Pinpoint the cell where the given text exists, returning its [x, y] midpoint coordinate. 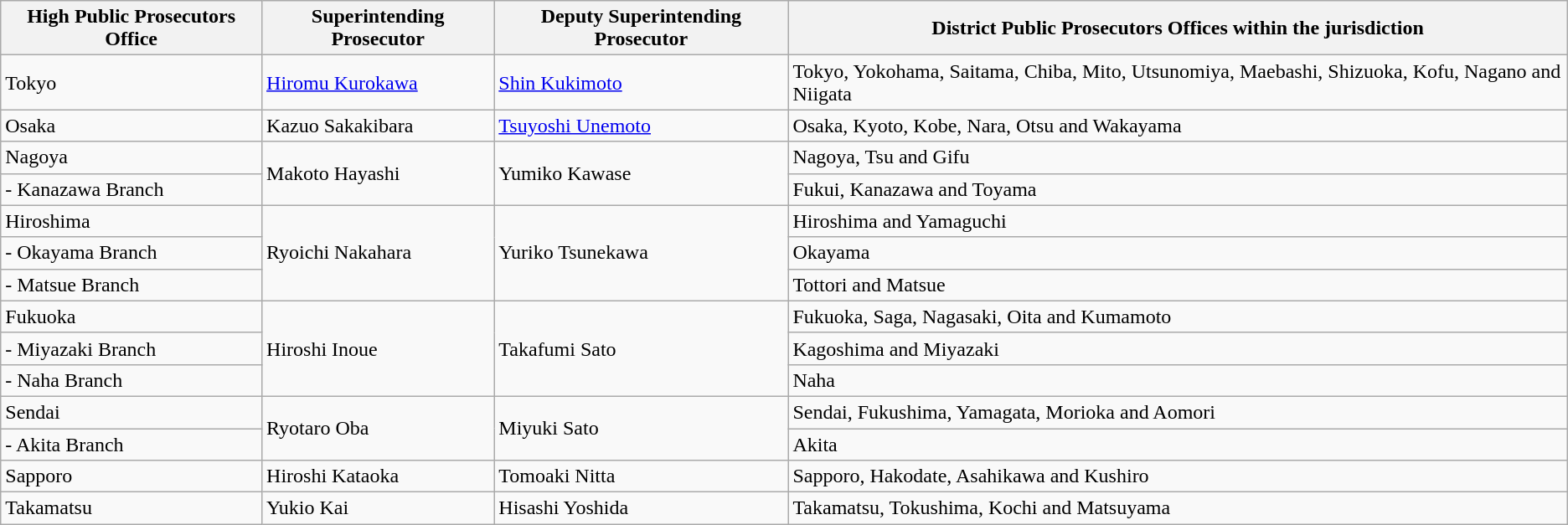
Superintending Prosecutor [379, 28]
Sendai [132, 412]
Nagoya [132, 157]
High Public Prosecutors Office [132, 28]
Tsuyoshi Unemoto [642, 126]
Hiroshi Kataoka [379, 476]
Hiromu Kurokawa [379, 82]
- Matsue Branch [132, 285]
Osaka, Kyoto, Kobe, Nara, Otsu and Wakayama [1178, 126]
Yumiko Kawase [642, 173]
Makoto Hayashi [379, 173]
- Naha Branch [132, 380]
Hiroshi Inoue [379, 348]
Hiroshima [132, 221]
Kagoshima and Miyazaki [1178, 348]
Shin Kukimoto [642, 82]
Tokyo [132, 82]
Takamatsu, Tokushima, Kochi and Matsuyama [1178, 508]
Hisashi Yoshida [642, 508]
Miyuki Sato [642, 428]
- Okayama Branch [132, 253]
Fukuoka [132, 317]
Nagoya, Tsu and Gifu [1178, 157]
Ryoichi Nakahara [379, 253]
Yukio Kai [379, 508]
Sapporo, Hakodate, Asahikawa and Kushiro [1178, 476]
Yuriko Tsunekawa [642, 253]
Okayama [1178, 253]
District Public Prosecutors Offices within the jurisdiction [1178, 28]
Osaka [132, 126]
Deputy Superintending Prosecutor [642, 28]
Naha [1178, 380]
Ryotaro Oba [379, 428]
- Akita Branch [132, 445]
Fukui, Kanazawa and Toyama [1178, 189]
Fukuoka, Saga, Nagasaki, Oita and Kumamoto [1178, 317]
Kazuo Sakakibara [379, 126]
Hiroshima and Yamaguchi [1178, 221]
Tomoaki Nitta [642, 476]
- Miyazaki Branch [132, 348]
Takafumi Sato [642, 348]
Sendai, Fukushima, Yamagata, Morioka and Aomori [1178, 412]
Tokyo, Yokohama, Saitama, Chiba, Mito, Utsunomiya, Maebashi, Shizuoka, Kofu, Nagano and Niigata [1178, 82]
Sapporo [132, 476]
Takamatsu [132, 508]
Akita [1178, 445]
Tottori and Matsue [1178, 285]
- Kanazawa Branch [132, 189]
